Search for the cell housing the specified text and yield its (x, y) center coordinate. 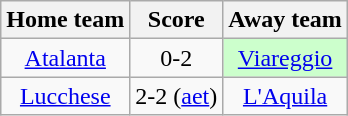
Viareggio (286, 58)
Lucchese (66, 96)
0-2 (176, 58)
Atalanta (66, 58)
Away team (286, 20)
2-2 (aet) (176, 96)
L'Aquila (286, 96)
Score (176, 20)
Home team (66, 20)
